Detect which cell encompasses the target text, then output its [X, Y] center coordinate. 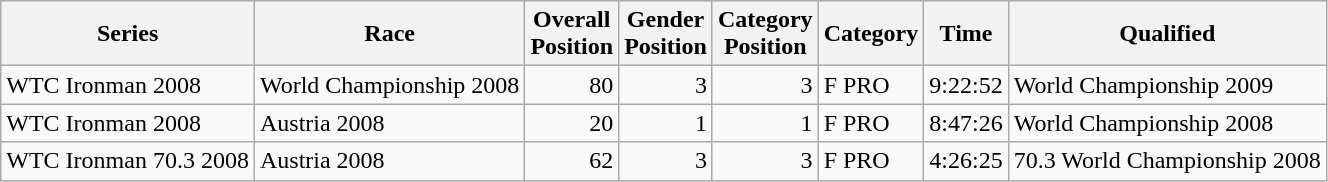
OverallPosition [572, 34]
World Championship 2009 [1167, 85]
GenderPosition [666, 34]
80 [572, 85]
Race [389, 34]
Series [128, 34]
8:47:26 [966, 123]
CategoryPosition [765, 34]
20 [572, 123]
62 [572, 161]
WTC Ironman 70.3 2008 [128, 161]
Qualified [1167, 34]
Time [966, 34]
9:22:52 [966, 85]
70.3 World Championship 2008 [1167, 161]
Category [871, 34]
4:26:25 [966, 161]
